Identify which cell holds the provided text, then report its [X, Y] central coordinate. 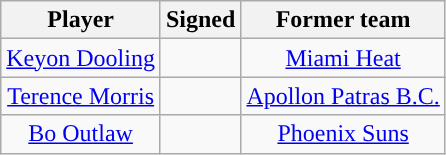
Player [81, 20]
Bo Outlaw [81, 134]
Terence Morris [81, 96]
Miami Heat [343, 58]
Apollon Patras B.C. [343, 96]
Former team [343, 20]
Keyon Dooling [81, 58]
Signed [200, 20]
Phoenix Suns [343, 134]
